Scan for the cell matching the given text and deliver its (x, y) coordinate at center. 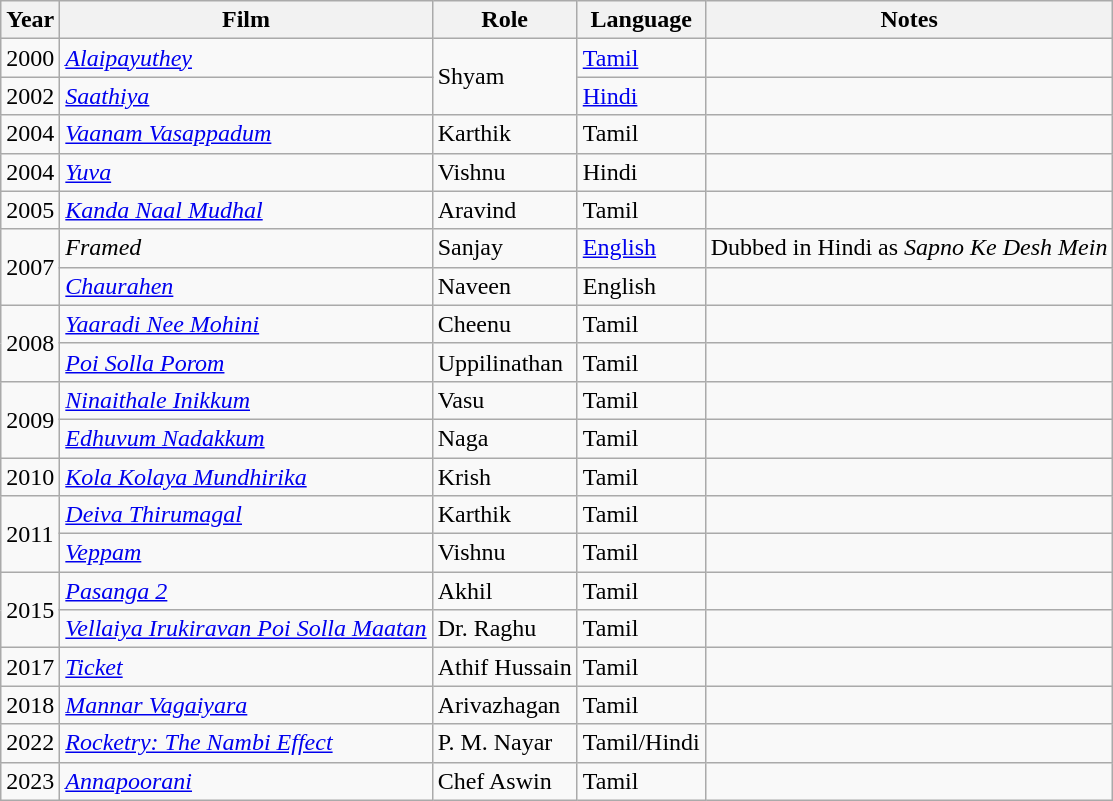
P. M. Nayar (504, 743)
Poi Solla Porom (246, 362)
Vaanam Vasappadum (246, 134)
Ninaithale Inikkum (246, 400)
Krish (504, 477)
Language (641, 20)
Chef Aswin (504, 781)
2018 (30, 705)
Notes (909, 20)
Role (504, 20)
Kanda Naal Mudhal (246, 210)
Deiva Thirumagal (246, 515)
Ticket (246, 667)
Annapoorani (246, 781)
2017 (30, 667)
Saathiya (246, 96)
Framed (246, 248)
Shyam (504, 77)
Pasanga 2 (246, 591)
Arivazhagan (504, 705)
Cheenu (504, 324)
Vasu (504, 400)
Sanjay (504, 248)
Naga (504, 438)
2008 (30, 343)
Chaurahen (246, 286)
2015 (30, 610)
2005 (30, 210)
Yaaradi Nee Mohini (246, 324)
Year (30, 20)
Dubbed in Hindi as Sapno Ke Desh Mein (909, 248)
Dr. Raghu (504, 629)
Veppam (246, 553)
Film (246, 20)
Uppilinathan (504, 362)
Mannar Vagaiyara (246, 705)
Alaipayuthey (246, 58)
2000 (30, 58)
Athif Hussain (504, 667)
2002 (30, 96)
2007 (30, 267)
Kola Kolaya Mundhirika (246, 477)
Naveen (504, 286)
2022 (30, 743)
2010 (30, 477)
2023 (30, 781)
Vellaiya Irukiravan Poi Solla Maatan (246, 629)
2011 (30, 534)
Yuva (246, 172)
2009 (30, 419)
Akhil (504, 591)
Edhuvum Nadakkum (246, 438)
Aravind (504, 210)
Rocketry: The Nambi Effect (246, 743)
Tamil/Hindi (641, 743)
